Return the [X, Y] coordinate for the center point of the cell that contains the specified text.  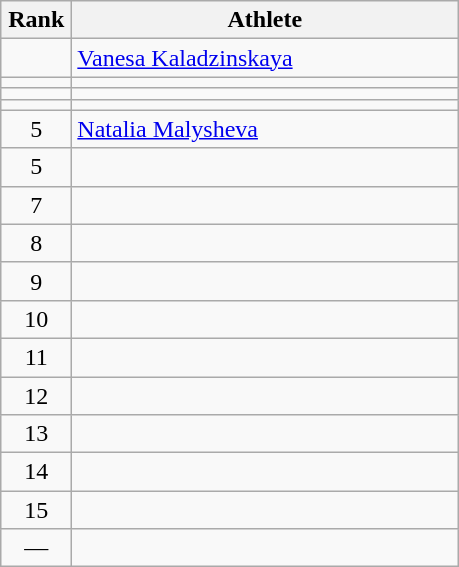
9 [36, 281]
8 [36, 243]
14 [36, 472]
Athlete [265, 20]
7 [36, 205]
15 [36, 510]
10 [36, 319]
11 [36, 357]
Vanesa Kaladzinskaya [265, 58]
12 [36, 395]
Natalia Malysheva [265, 129]
Rank [36, 20]
— [36, 548]
13 [36, 434]
